For the text-containing cell, return its midpoint in (x, y) coordinate format. 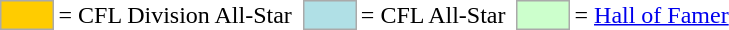
= CFL All-Star (433, 15)
= CFL Division All-Star (175, 15)
